Extract the (X, Y) coordinate from the center of the cell holding the provided text.  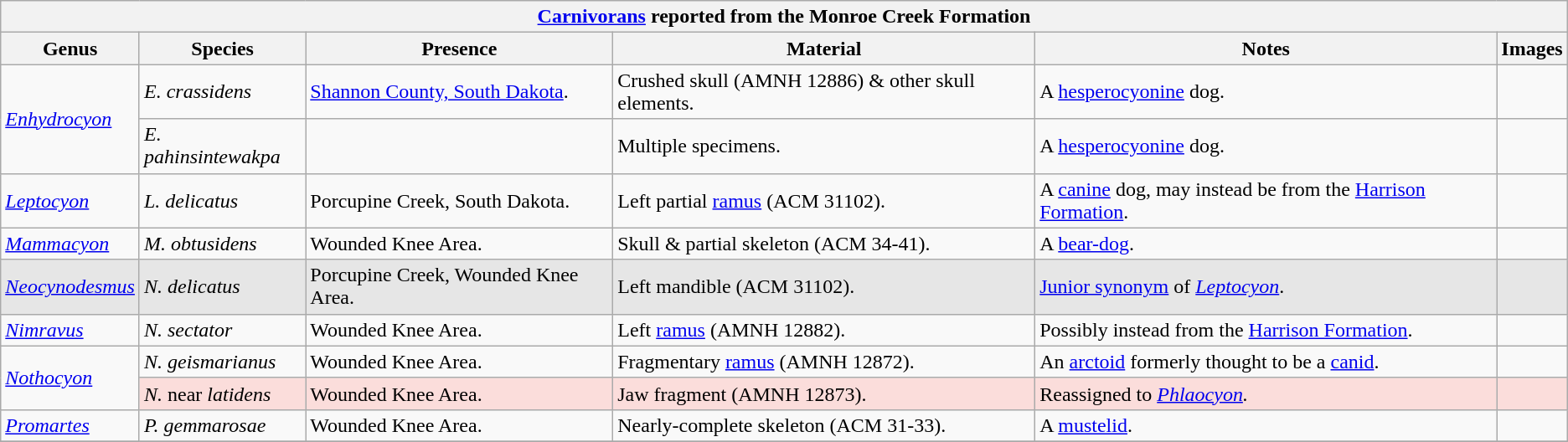
L. delicatus (222, 201)
Images (1532, 49)
A mustelid. (1266, 425)
Presence (459, 49)
Left ramus (AMNH 12882). (824, 330)
Material (824, 49)
Fragmentary ramus (AMNH 12872). (824, 362)
A bear-dog. (1266, 244)
N. near latidens (222, 393)
A canine dog, may instead be from the Harrison Formation. (1266, 201)
Nimravus (70, 330)
Jaw fragment (AMNH 12873). (824, 393)
M. obtusidens (222, 244)
Skull & partial skeleton (ACM 34-41). (824, 244)
Porcupine Creek, South Dakota. (459, 201)
Neocynodesmus (70, 286)
Nothocyon (70, 378)
Porcupine Creek, Wounded Knee Area. (459, 286)
Multiple specimens. (824, 146)
Reassigned to Phlaocyon. (1266, 393)
Junior synonym of Leptocyon. (1266, 286)
E. crassidens (222, 92)
N. sectator (222, 330)
Genus (70, 49)
Left mandible (ACM 31102). (824, 286)
Enhydrocyon (70, 119)
Leptocyon (70, 201)
Mammacyon (70, 244)
Possibly instead from the Harrison Formation. (1266, 330)
Notes (1266, 49)
N. geismarianus (222, 362)
An arctoid formerly thought to be a canid. (1266, 362)
Promartes (70, 425)
P. gemmarosae (222, 425)
Shannon County, South Dakota. (459, 92)
N. delicatus (222, 286)
Nearly-complete skeleton (ACM 31-33). (824, 425)
Carnivorans reported from the Monroe Creek Formation (784, 17)
E. pahinsintewakpa (222, 146)
Left partial ramus (ACM 31102). (824, 201)
Species (222, 49)
Crushed skull (AMNH 12886) & other skull elements. (824, 92)
